Detect which cell encompasses the target text, then output its (x, y) center coordinate. 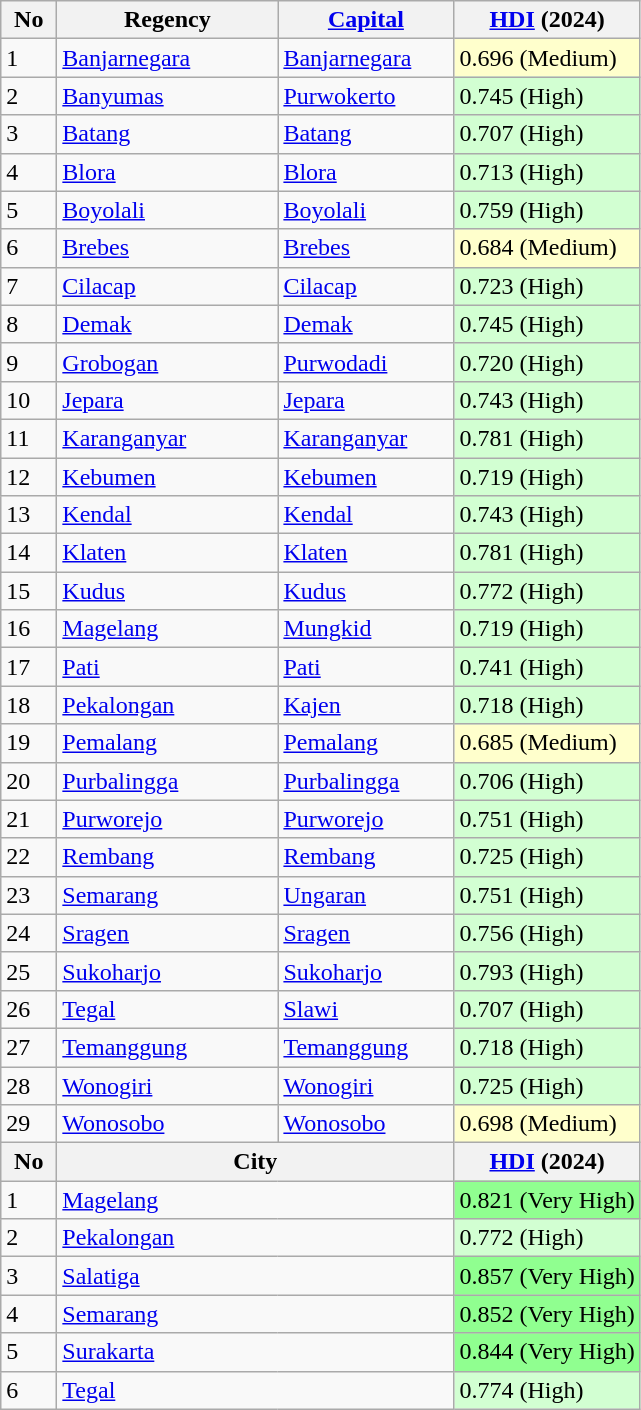
20 (29, 781)
Capital (366, 20)
Slawi (366, 1009)
9 (29, 362)
19 (29, 743)
24 (29, 933)
23 (29, 895)
18 (29, 705)
27 (29, 1047)
15 (29, 591)
7 (29, 286)
0.821 (Very High) (547, 1200)
21 (29, 819)
Ungaran (366, 895)
0.774 (High) (547, 1390)
14 (29, 553)
0.857 (Very High) (547, 1276)
0.793 (High) (547, 971)
8 (29, 324)
10 (29, 400)
0.720 (High) (547, 362)
17 (29, 667)
25 (29, 971)
0.759 (High) (547, 210)
12 (29, 477)
16 (29, 629)
0.698 (Medium) (547, 1124)
13 (29, 515)
0.844 (Very High) (547, 1352)
Surakarta (256, 1352)
0.756 (High) (547, 933)
0.723 (High) (547, 286)
City (256, 1162)
Mungkid (366, 629)
Purwodadi (366, 362)
22 (29, 857)
Grobogan (168, 362)
29 (29, 1124)
Kajen (366, 705)
11 (29, 438)
0.741 (High) (547, 667)
0.706 (High) (547, 781)
Purwokerto (366, 96)
0.685 (Medium) (547, 743)
0.696 (Medium) (547, 58)
0.713 (High) (547, 172)
28 (29, 1085)
26 (29, 1009)
Banyumas (168, 96)
Regency (168, 20)
Salatiga (256, 1276)
0.684 (Medium) (547, 248)
0.852 (Very High) (547, 1314)
